Return the [x, y] coordinate for the center point of the cell that contains the specified text.  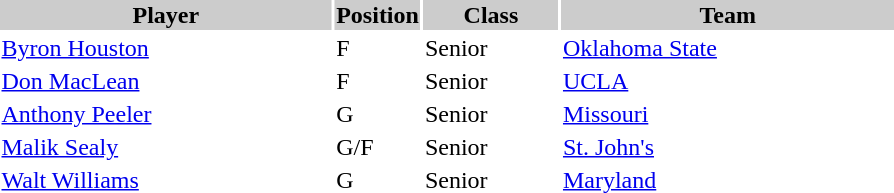
UCLA [728, 81]
Anthony Peeler [166, 114]
Byron Houston [166, 48]
Missouri [728, 114]
Malik Sealy [166, 147]
G/F [378, 147]
Player [166, 15]
Team [728, 15]
Don MacLean [166, 81]
G [378, 114]
St. John's [728, 147]
Oklahoma State [728, 48]
Class [490, 15]
Position [378, 15]
